Return the (x, y) coordinate for the center point of the cell that contains the specified text.  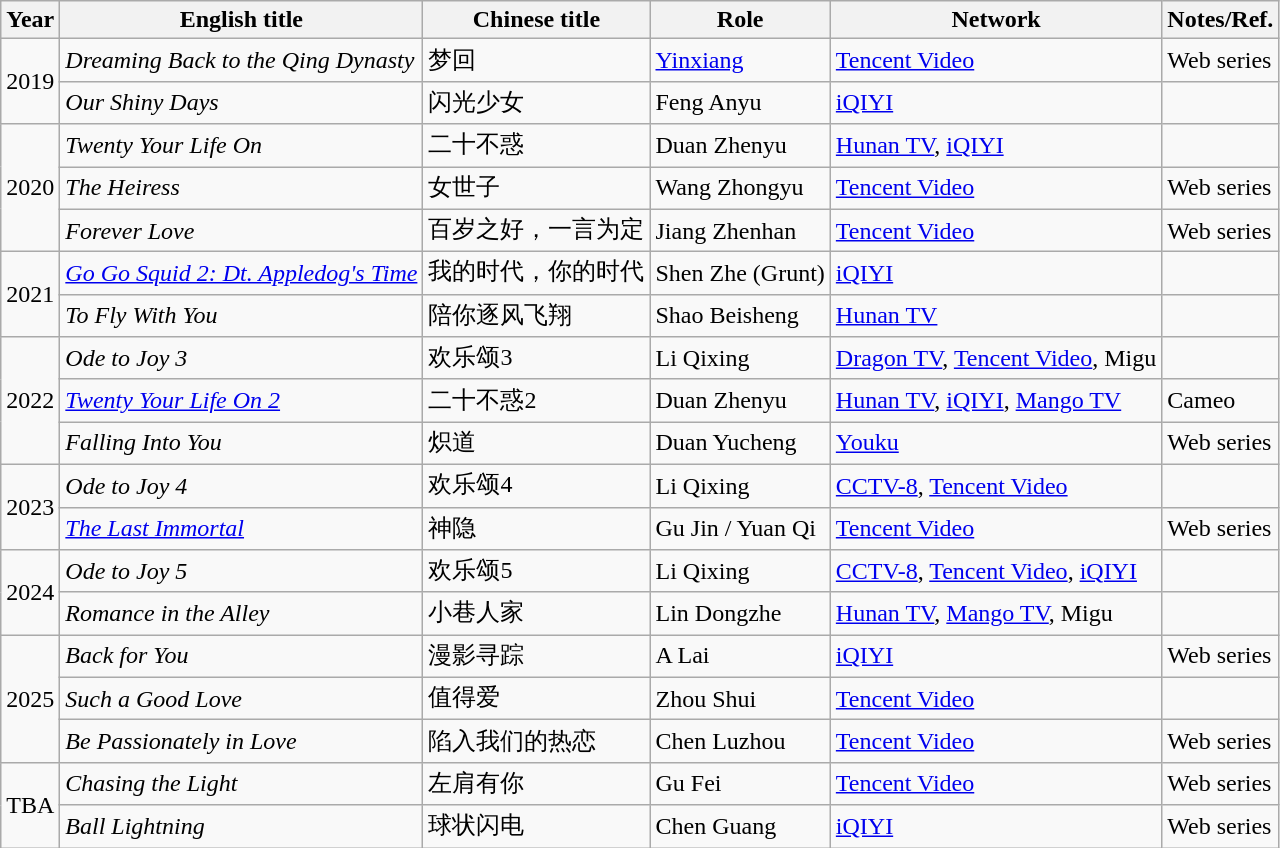
Shao Beisheng (740, 316)
漫影寻踪 (536, 656)
Romance in the Alley (242, 614)
Yinxiang (740, 60)
Chen Guang (740, 826)
Hunan TV (996, 316)
2019 (30, 82)
Wang Zhongyu (740, 188)
Ode to Joy 5 (242, 572)
Twenty Your Life On 2 (242, 400)
Network (996, 20)
炽道 (536, 444)
我的时代，你的时代 (536, 274)
Such a Good Love (242, 698)
二十不惑 (536, 146)
Lin Dongzhe (740, 614)
English title (242, 20)
Our Shiny Days (242, 102)
Dragon TV, Tencent Video, Migu (996, 358)
Duan Yucheng (740, 444)
TBA (30, 804)
Ode to Joy 3 (242, 358)
CCTV-8, Tencent Video (996, 486)
欢乐颂3 (536, 358)
Jiang Zhenhan (740, 230)
2024 (30, 592)
女世子 (536, 188)
Twenty Your Life On (242, 146)
2020 (30, 188)
Gu Fei (740, 784)
Feng Anyu (740, 102)
Hunan TV, iQIYI (996, 146)
The Heiress (242, 188)
CCTV-8, Tencent Video, iQIYI (996, 572)
Hunan TV, iQIYI, Mango TV (996, 400)
神隐 (536, 528)
Year (30, 20)
小巷人家 (536, 614)
Zhou Shui (740, 698)
Hunan TV, Mango TV, Migu (996, 614)
陷入我们的热恋 (536, 742)
欢乐颂5 (536, 572)
The Last Immortal (242, 528)
Notes/Ref. (1220, 20)
球状闪电 (536, 826)
Role (740, 20)
A Lai (740, 656)
值得爱 (536, 698)
欢乐颂4 (536, 486)
Chinese title (536, 20)
2025 (30, 699)
Forever Love (242, 230)
Dreaming Back to the Qing Dynasty (242, 60)
左肩有你 (536, 784)
百岁之好，一言为定 (536, 230)
To Fly With You (242, 316)
二十不惑2 (536, 400)
Ode to Joy 4 (242, 486)
Youku (996, 444)
Shen Zhe (Grunt) (740, 274)
2023 (30, 506)
Ball Lightning (242, 826)
2022 (30, 401)
2021 (30, 294)
Go Go Squid 2: Dt. Appledog's Time (242, 274)
Cameo (1220, 400)
梦回 (536, 60)
Be Passionately in Love (242, 742)
Chasing the Light (242, 784)
陪你逐风飞翔 (536, 316)
闪光少女 (536, 102)
Falling Into You (242, 444)
Back for You (242, 656)
Gu Jin / Yuan Qi (740, 528)
Chen Luzhou (740, 742)
